Search for the cell housing the specified text and yield its [x, y] center coordinate. 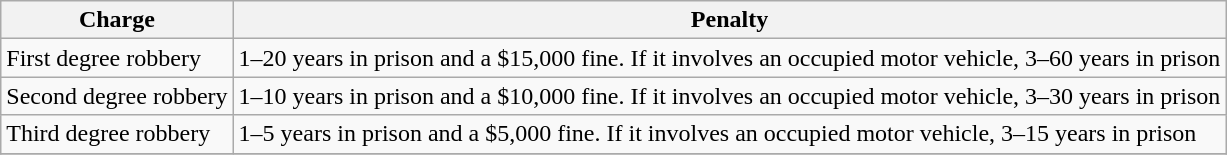
1–5 years in prison and a $5,000 fine. If it involves an occupied motor vehicle, 3–15 years in prison [730, 134]
Charge [117, 20]
1–20 years in prison and a $15,000 fine. If it involves an occupied motor vehicle, 3–60 years in prison [730, 58]
1–10 years in prison and a $10,000 fine. If it involves an occupied motor vehicle, 3–30 years in prison [730, 96]
First degree robbery [117, 58]
Third degree robbery [117, 134]
Penalty [730, 20]
Second degree robbery [117, 96]
